Identify which cell holds the provided text, then report its [X, Y] central coordinate. 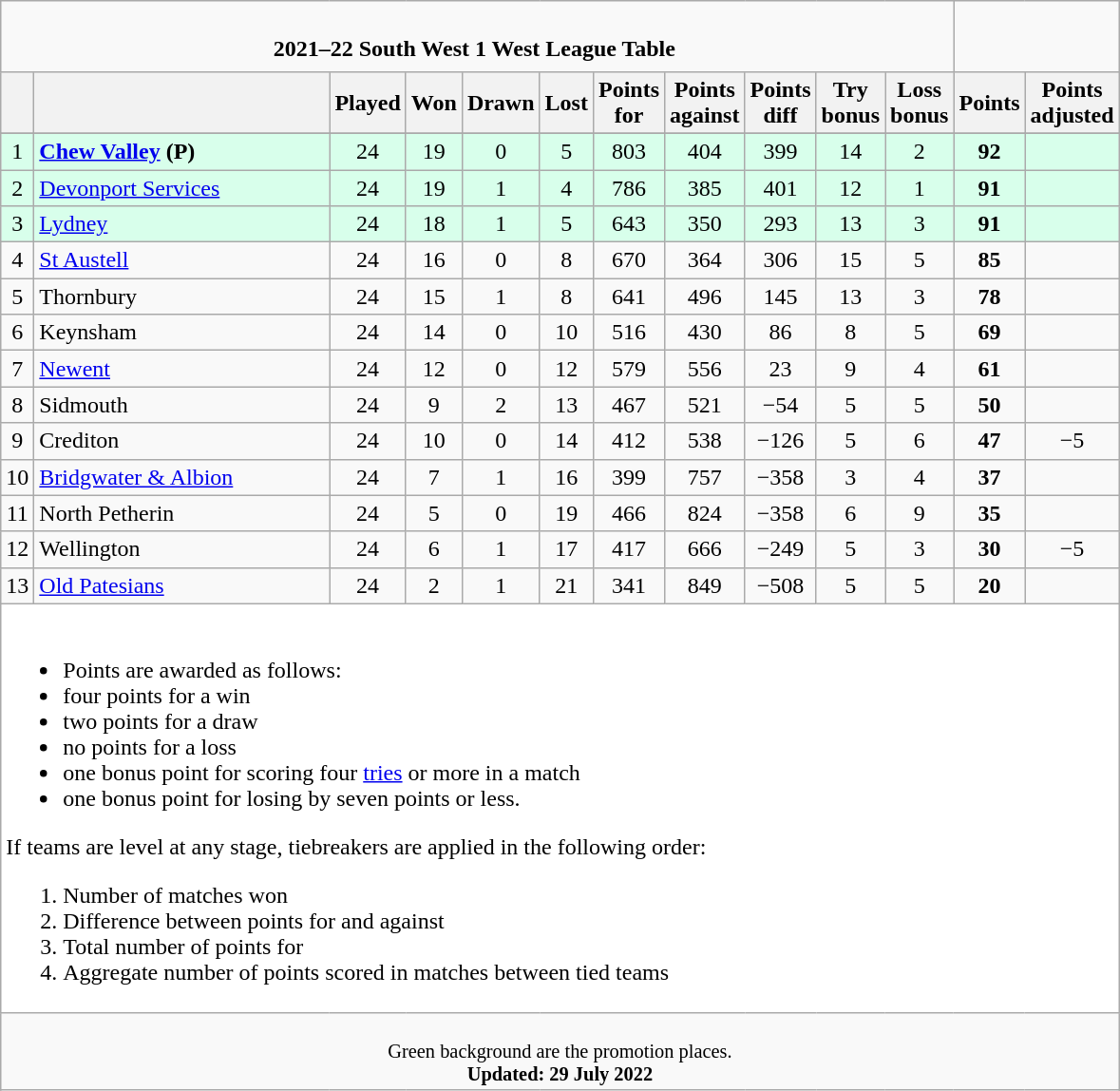
Drawn [501, 103]
78 [990, 297]
Thornbury [182, 297]
Played [368, 103]
21 [566, 585]
341 [629, 585]
538 [705, 441]
417 [629, 549]
23 [781, 369]
385 [705, 187]
61 [990, 369]
467 [629, 405]
Bridgwater & Albion [182, 477]
20 [990, 585]
Points adjusted [1072, 103]
803 [629, 151]
521 [705, 405]
786 [629, 187]
466 [629, 513]
St Austell [182, 260]
Old Patesians [182, 585]
Points against [705, 103]
−54 [781, 405]
18 [433, 224]
579 [629, 369]
−508 [781, 585]
Green background are the promotion places. Updated: 29 July 2022 [560, 1051]
30 [990, 549]
86 [781, 333]
401 [781, 187]
11 [17, 513]
Newent [182, 369]
North Petherin [182, 513]
Points [990, 103]
404 [705, 151]
35 [990, 513]
641 [629, 297]
145 [781, 297]
824 [705, 513]
Wellington [182, 549]
643 [629, 224]
516 [629, 333]
293 [781, 224]
849 [705, 585]
666 [705, 549]
17 [566, 549]
47 [990, 441]
Try bonus [850, 103]
364 [705, 260]
Devonport Services [182, 187]
Lydney [182, 224]
−126 [781, 441]
Won [433, 103]
306 [781, 260]
Keynsham [182, 333]
350 [705, 224]
Chew Valley (P) [182, 151]
69 [990, 333]
757 [705, 477]
Points diff [781, 103]
Lost [566, 103]
−249 [781, 549]
85 [990, 260]
430 [705, 333]
556 [705, 369]
496 [705, 297]
50 [990, 405]
Crediton [182, 441]
Points for [629, 103]
Loss bonus [920, 103]
92 [990, 151]
670 [629, 260]
37 [990, 477]
Sidmouth [182, 405]
412 [629, 441]
